Identify which cell holds the provided text, then report its (X, Y) central coordinate. 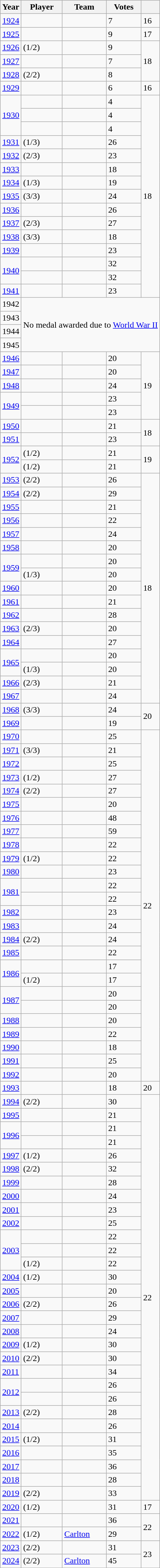
2008 (11, 1331)
1995 (11, 1115)
1971 (11, 750)
1953 (11, 480)
1941 (11, 291)
2014 (11, 1426)
1934 (11, 183)
1924 (11, 21)
1950 (11, 426)
1972 (11, 764)
1965 (11, 662)
1985 (11, 953)
1928 (11, 75)
1951 (11, 439)
1994 (11, 1102)
1957 (11, 534)
1937 (11, 223)
1969 (11, 723)
2009 (11, 1345)
1936 (11, 210)
2012 (11, 1392)
1949 (11, 406)
1939 (11, 250)
1959 (11, 568)
2011 (11, 1372)
1930 (11, 115)
1948 (11, 385)
2010 (11, 1358)
2016 (11, 1453)
1947 (11, 372)
1996 (11, 1135)
1993 (11, 1088)
33 (124, 1493)
1931 (11, 142)
2007 (11, 1318)
1997 (11, 1155)
Player (42, 7)
1983 (11, 926)
34 (124, 1372)
1925 (11, 34)
1940 (11, 271)
6 (124, 88)
45 (124, 1561)
2017 (11, 1466)
1990 (11, 1048)
1975 (11, 804)
1982 (11, 912)
No medal awarded due to World War II (91, 324)
2024 (11, 1561)
2021 (11, 1520)
1979 (11, 858)
2022 (11, 1534)
1927 (11, 61)
1943 (11, 318)
1938 (11, 237)
1991 (11, 1061)
Votes (124, 7)
2000 (11, 1196)
1984 (11, 939)
1962 (11, 615)
1946 (11, 358)
2019 (11, 1493)
1964 (11, 642)
1973 (11, 777)
1933 (11, 169)
2013 (11, 1412)
1987 (11, 1000)
2004 (11, 1277)
1966 (11, 683)
1960 (11, 588)
2003 (11, 1250)
1929 (11, 88)
1988 (11, 1020)
1945 (11, 345)
2015 (11, 1439)
2005 (11, 1291)
Team (84, 7)
1974 (11, 791)
2006 (11, 1304)
1999 (11, 1182)
1956 (11, 520)
1980 (11, 872)
8 (124, 75)
1942 (11, 304)
1989 (11, 1034)
1954 (11, 493)
1958 (11, 547)
1955 (11, 507)
1967 (11, 696)
35 (124, 1453)
1986 (11, 973)
1977 (11, 831)
1926 (11, 48)
2002 (11, 1223)
2020 (11, 1507)
2023 (11, 1547)
1963 (11, 629)
48 (124, 818)
1998 (11, 1169)
1952 (11, 460)
1932 (11, 155)
Year (11, 7)
1968 (11, 710)
2018 (11, 1480)
1976 (11, 818)
1992 (11, 1075)
1944 (11, 331)
1970 (11, 737)
1981 (11, 892)
1935 (11, 196)
1961 (11, 602)
1978 (11, 845)
2001 (11, 1209)
59 (124, 831)
